Locate the cell with the specified text and output its [X, Y] center coordinate. 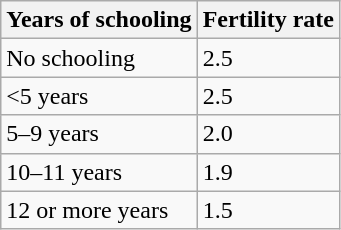
Years of schooling [99, 20]
10–11 years [99, 172]
<5 years [99, 96]
No schooling [99, 58]
Fertility rate [268, 20]
2.0 [268, 134]
1.9 [268, 172]
12 or more years [99, 210]
5–9 years [99, 134]
1.5 [268, 210]
